Search for the cell housing the specified text and yield its (x, y) center coordinate. 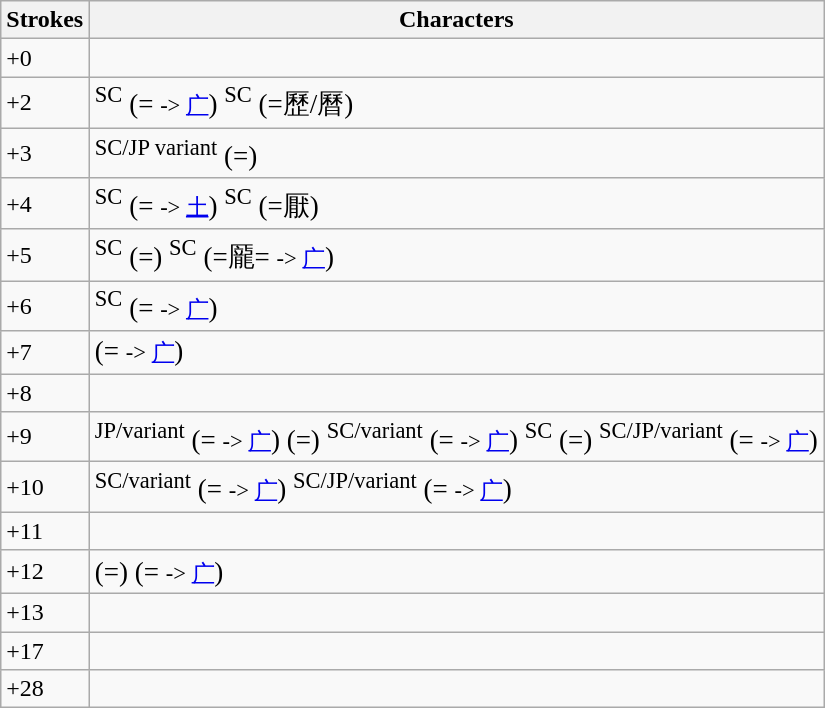
(=) (= -> 广) (456, 572)
+6 (45, 305)
(= -> 广) (456, 352)
SC (=) SC (=龎= -> 广) (456, 254)
+4 (45, 204)
SC/JP variant (=) (456, 153)
+2 (45, 102)
+28 (45, 689)
SC (= -> 广) SC (=歷/曆) (456, 102)
+13 (45, 613)
+5 (45, 254)
+8 (45, 393)
JP/variant (= -> 广) (=) SC/variant (= -> 广) SC (=) SC/JP/variant (= -> 广) (456, 437)
+3 (45, 153)
+7 (45, 352)
+0 (45, 58)
+12 (45, 572)
Strokes (45, 20)
+9 (45, 437)
SC (= -> 广) (456, 305)
+11 (45, 531)
+10 (45, 487)
SC (= -> 土) SC (=厭) (456, 204)
+17 (45, 651)
SC/variant (= -> 广) SC/JP/variant (= -> 广) (456, 487)
Characters (456, 20)
